Search for the cell housing the specified text and yield its (x, y) center coordinate. 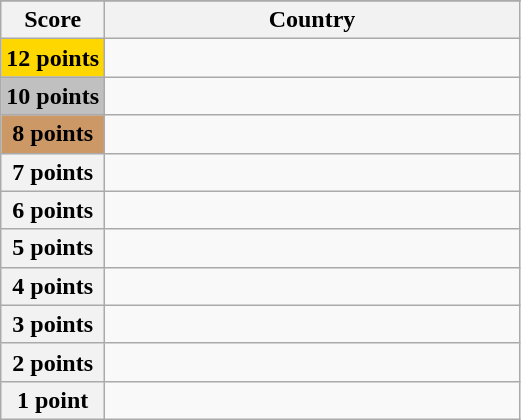
6 points (53, 210)
5 points (53, 248)
12 points (53, 58)
1 point (53, 400)
10 points (53, 96)
7 points (53, 172)
8 points (53, 134)
3 points (53, 324)
Country (312, 20)
4 points (53, 286)
Score (53, 20)
2 points (53, 362)
